Determine the (x, y) coordinate at the center of the cell enclosing the given text.  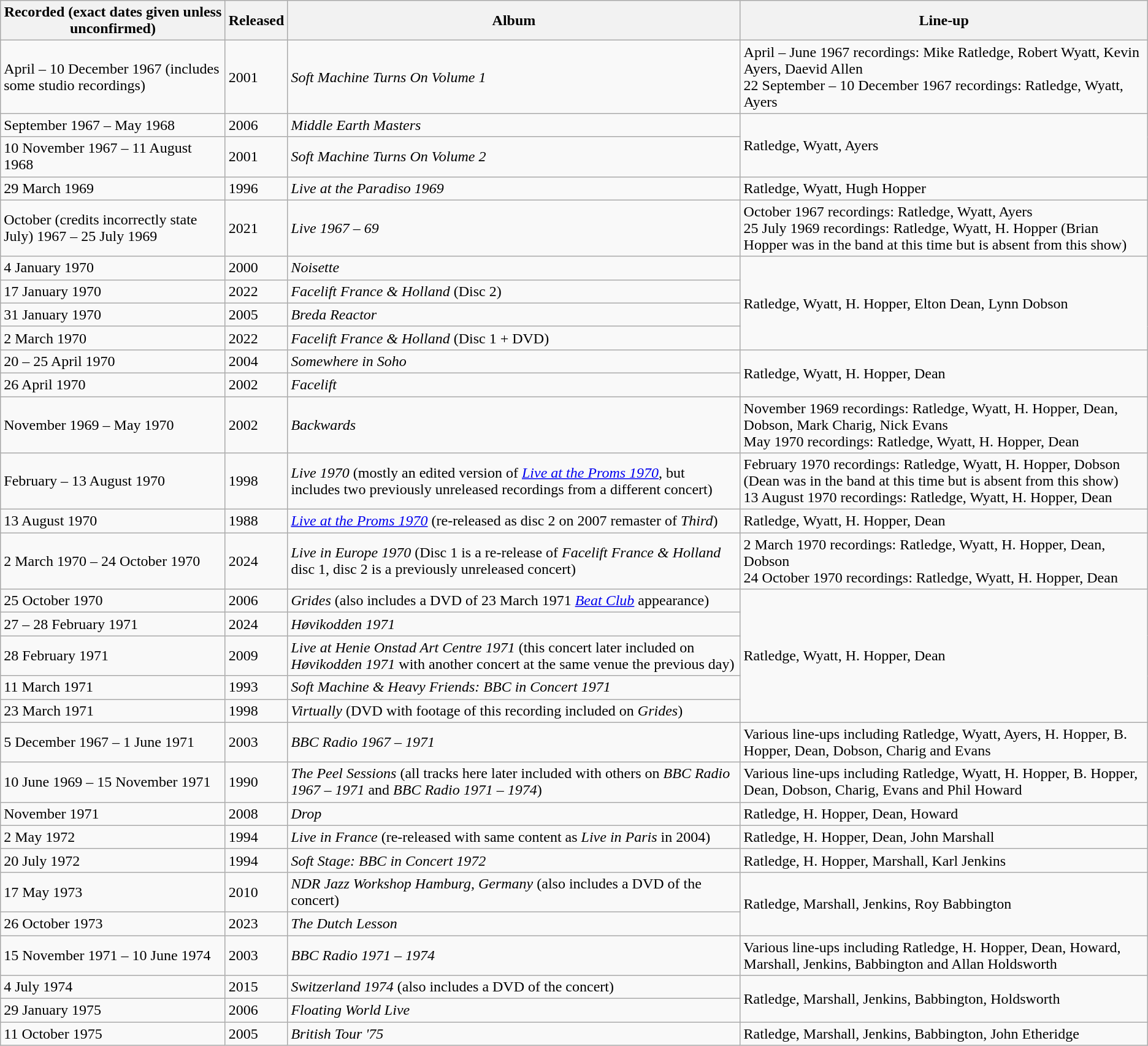
Released (256, 21)
Floating World Live (514, 1010)
The Dutch Lesson (514, 923)
31 January 1970 (113, 315)
2 March 1970 – 24 October 1970 (113, 561)
17 January 1970 (113, 291)
Ratledge, Marshall, Jenkins, Babbington, John Etheridge (944, 1034)
Recorded (exact dates given unless unconfirmed) (113, 21)
Breda Reactor (514, 315)
20 July 1972 (113, 860)
Various line-ups including Ratledge, Wyatt, H. Hopper, B. Hopper, Dean, Dobson, Charig, Evans and Phil Howard (944, 782)
Noisette (514, 268)
BBC Radio 1967 – 1971 (514, 742)
September 1967 – May 1968 (113, 125)
1996 (256, 188)
2015 (256, 987)
Live at Henie Onstad Art Centre 1971 (this concert later included on Høvikodden 1971 with another concert at the same venue the previous day) (514, 656)
29 January 1975 (113, 1010)
Live 1970 (mostly an edited version of Live at the Proms 1970, but includes two previously unreleased recordings from a different concert) (514, 481)
23 March 1971 (113, 711)
BBC Radio 1971 – 1974 (514, 955)
October (credits incorrectly state July) 1967 – 25 July 1969 (113, 228)
Live at the Paradiso 1969 (514, 188)
17 May 1973 (113, 891)
Facelift France & Holland (Disc 1 + DVD) (514, 338)
Backwards (514, 424)
Soft Machine Turns On Volume 2 (514, 157)
Soft Stage: BBC in Concert 1972 (514, 860)
26 April 1970 (113, 384)
Various line-ups including Ratledge, Wyatt, Ayers, H. Hopper, B. Hopper, Dean, Dobson, Charig and Evans (944, 742)
1988 (256, 521)
2 March 1970 (113, 338)
Switzerland 1974 (also includes a DVD of the concert) (514, 987)
Album (514, 21)
Live 1967 – 69 (514, 228)
4 July 1974 (113, 987)
November 1969 – May 1970 (113, 424)
Ratledge, Wyatt, H. Hopper, Elton Dean, Lynn Dobson (944, 303)
Soft Machine & Heavy Friends: BBC in Concert 1971 (514, 687)
2000 (256, 268)
10 June 1969 – 15 November 1971 (113, 782)
2021 (256, 228)
Soft Machine Turns On Volume 1 (514, 77)
Live in Europe 1970 (Disc 1 is a re-release of Facelift France & Holland disc 1, disc 2 is a previously unreleased concert) (514, 561)
Ratledge, H. Hopper, Dean, John Marshall (944, 837)
Ratledge, Marshall, Jenkins, Roy Babbington (944, 904)
11 March 1971 (113, 687)
2008 (256, 814)
28 February 1971 (113, 656)
Høvikodden 1971 (514, 624)
Ratledge, Wyatt, Ayers (944, 145)
26 October 1973 (113, 923)
Ratledge, H. Hopper, Marshall, Karl Jenkins (944, 860)
Ratledge, Wyatt, Hugh Hopper (944, 188)
13 August 1970 (113, 521)
20 – 25 April 1970 (113, 361)
NDR Jazz Workshop Hamburg, Germany (also includes a DVD of the concert) (514, 891)
25 October 1970 (113, 601)
5 December 1967 – 1 June 1971 (113, 742)
Facelift France & Holland (Disc 2) (514, 291)
Virtually (DVD with footage of this recording included on Grides) (514, 711)
2010 (256, 891)
Line-up (944, 21)
February – 13 August 1970 (113, 481)
1990 (256, 782)
The Peel Sessions (all tracks here later included with others on BBC Radio 1967 – 1971 and BBC Radio 1971 – 1974) (514, 782)
2 March 1970 recordings: Ratledge, Wyatt, H. Hopper, Dean, Dobson24 October 1970 recordings: Ratledge, Wyatt, H. Hopper, Dean (944, 561)
Ratledge, Marshall, Jenkins, Babbington, Holdsworth (944, 999)
Somewhere in Soho (514, 361)
4 January 1970 (113, 268)
April – 10 December 1967 (includes some studio recordings) (113, 77)
27 – 28 February 1971 (113, 624)
Facelift (514, 384)
29 March 1969 (113, 188)
Various line-ups including Ratledge, H. Hopper, Dean, Howard, Marshall, Jenkins, Babbington and Allan Holdsworth (944, 955)
British Tour '75 (514, 1034)
November 1971 (113, 814)
2009 (256, 656)
November 1969 recordings: Ratledge, Wyatt, H. Hopper, Dean, Dobson, Mark Charig, Nick EvansMay 1970 recordings: Ratledge, Wyatt, H. Hopper, Dean (944, 424)
1993 (256, 687)
Grides (also includes a DVD of 23 March 1971 Beat Club appearance) (514, 601)
Middle Earth Masters (514, 125)
2004 (256, 361)
11 October 1975 (113, 1034)
Live in France (re-released with same content as Live in Paris in 2004) (514, 837)
10 November 1967 – 11 August 1968 (113, 157)
2023 (256, 923)
Drop (514, 814)
15 November 1971 – 10 June 1974 (113, 955)
Live at the Proms 1970 (re-released as disc 2 on 2007 remaster of Third) (514, 521)
Ratledge, H. Hopper, Dean, Howard (944, 814)
2 May 1972 (113, 837)
